Scan for the cell matching the given text and deliver its (X, Y) coordinate at center. 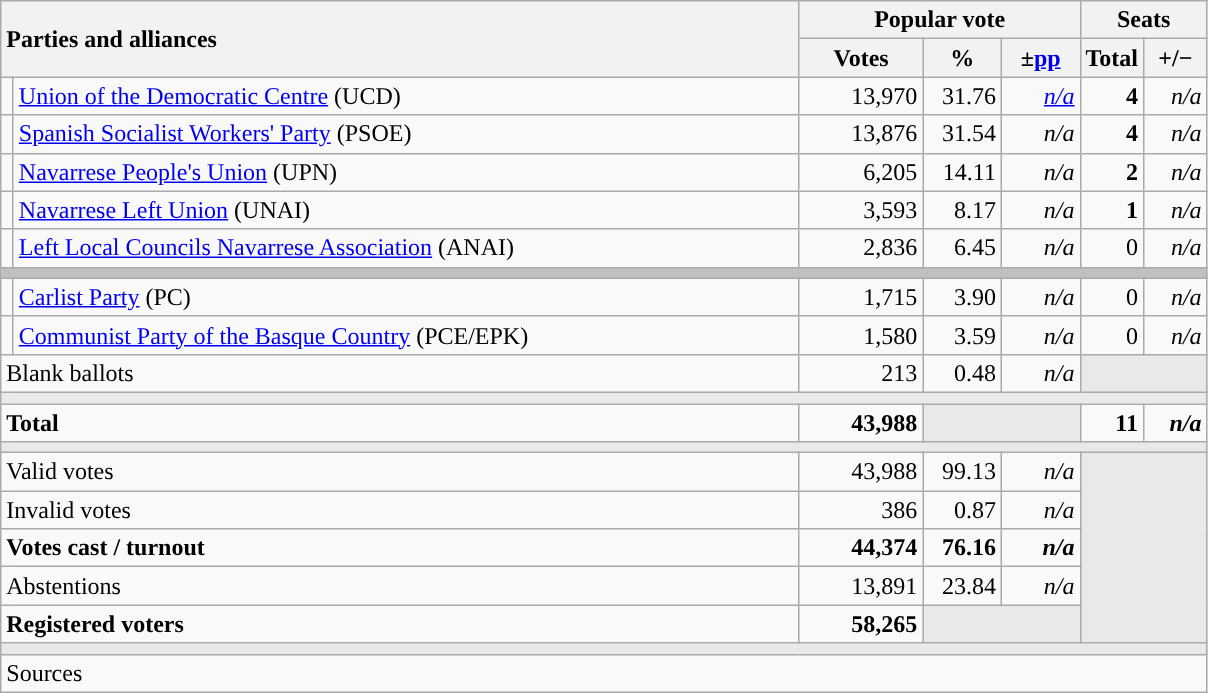
58,265 (861, 624)
% (962, 58)
Votes cast / turnout (400, 548)
386 (861, 510)
Invalid votes (400, 510)
0.87 (962, 510)
+/− (1176, 58)
Navarrese Left Union (UNAI) (406, 210)
3.59 (962, 335)
1 (1112, 210)
6,205 (861, 172)
Seats (1144, 20)
2 (1112, 172)
Carlist Party (PC) (406, 297)
Valid votes (400, 472)
±pp (1040, 58)
Popular vote (940, 20)
1,715 (861, 297)
99.13 (962, 472)
1,580 (861, 335)
Abstentions (400, 586)
Parties and alliances (400, 39)
23.84 (962, 586)
14.11 (962, 172)
3.90 (962, 297)
31.76 (962, 96)
Votes (861, 58)
Left Local Councils Navarrese Association (ANAI) (406, 248)
2,836 (861, 248)
Navarrese People's Union (UPN) (406, 172)
8.17 (962, 210)
Spanish Socialist Workers' Party (PSOE) (406, 134)
Union of the Democratic Centre (UCD) (406, 96)
13,970 (861, 96)
3,593 (861, 210)
6.45 (962, 248)
44,374 (861, 548)
Registered voters (400, 624)
Blank ballots (400, 373)
13,876 (861, 134)
76.16 (962, 548)
31.54 (962, 134)
Sources (604, 673)
11 (1112, 423)
213 (861, 373)
13,891 (861, 586)
0.48 (962, 373)
Communist Party of the Basque Country (PCE/EPK) (406, 335)
